From the cell containing the given text, extract its center point as (X, Y) coordinate. 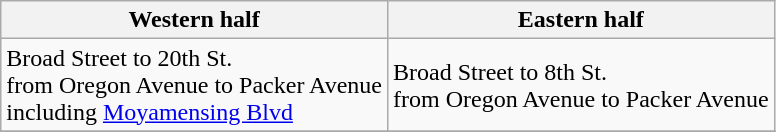
Broad Street to 8th St.from Oregon Avenue to Packer Avenue (580, 85)
Western half (194, 20)
Broad Street to 20th St. from Oregon Avenue to Packer Avenue including Moyamensing Blvd (194, 85)
Eastern half (580, 20)
